Return the (X, Y) coordinate for the center point of the cell that contains the specified text.  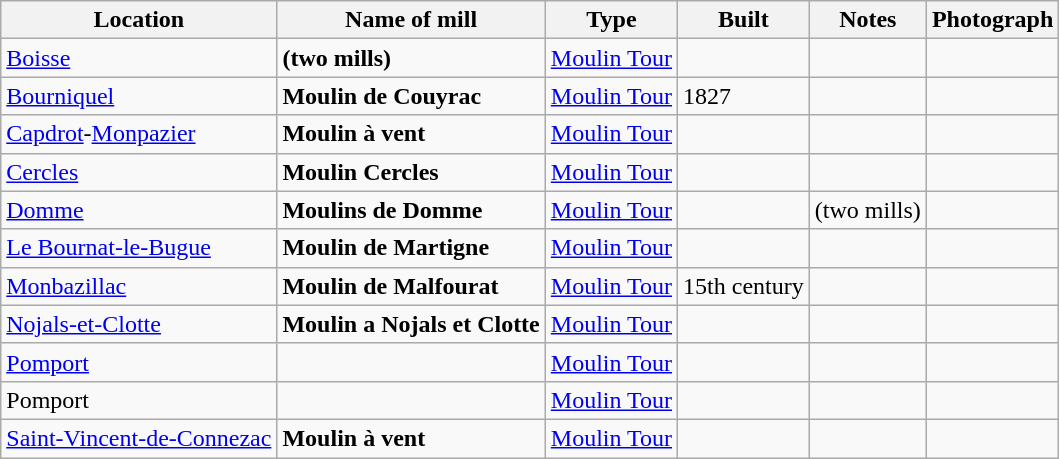
1827 (744, 96)
Moulin de Malfourat (411, 286)
Saint-Vincent-de-Connezac (139, 438)
Photograph (992, 20)
Moulin Cercles (411, 172)
Moulin a Nojals et Clotte (411, 324)
Domme (139, 210)
Boisse (139, 58)
Built (744, 20)
Type (611, 20)
Moulin de Couyrac (411, 96)
Bourniquel (139, 96)
Location (139, 20)
Monbazillac (139, 286)
Nojals-et-Clotte (139, 324)
Notes (868, 20)
15th century (744, 286)
Cercles (139, 172)
Le Bournat-le-Bugue (139, 248)
Moulins de Domme (411, 210)
Capdrot-Monpazier (139, 134)
Moulin de Martigne (411, 248)
Name of mill (411, 20)
